From the cell containing the given text, extract its center point as [x, y] coordinate. 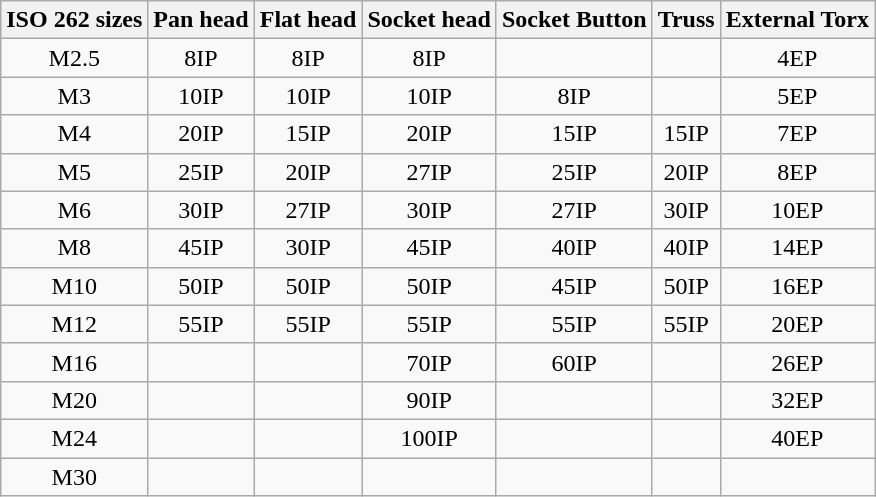
M20 [74, 400]
70IP [429, 362]
Truss [686, 20]
10EP [797, 210]
M16 [74, 362]
4EP [797, 58]
16EP [797, 286]
External Torx [797, 20]
40EP [797, 438]
60IP [574, 362]
100IP [429, 438]
8EP [797, 172]
Pan head [201, 20]
Socket head [429, 20]
M4 [74, 134]
M12 [74, 324]
M2.5 [74, 58]
20EP [797, 324]
32EP [797, 400]
90IP [429, 400]
M3 [74, 96]
M30 [74, 477]
5EP [797, 96]
M8 [74, 248]
26EP [797, 362]
Flat head [308, 20]
M24 [74, 438]
14EP [797, 248]
Socket Button [574, 20]
M5 [74, 172]
ISO 262 sizes [74, 20]
M10 [74, 286]
M6 [74, 210]
7EP [797, 134]
